Scan for the cell matching the given text and deliver its (X, Y) coordinate at center. 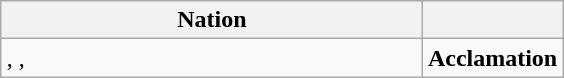
, , (212, 58)
Acclamation (492, 58)
Nation (212, 20)
